Pinpoint the cell where the given text exists, returning its (x, y) midpoint coordinate. 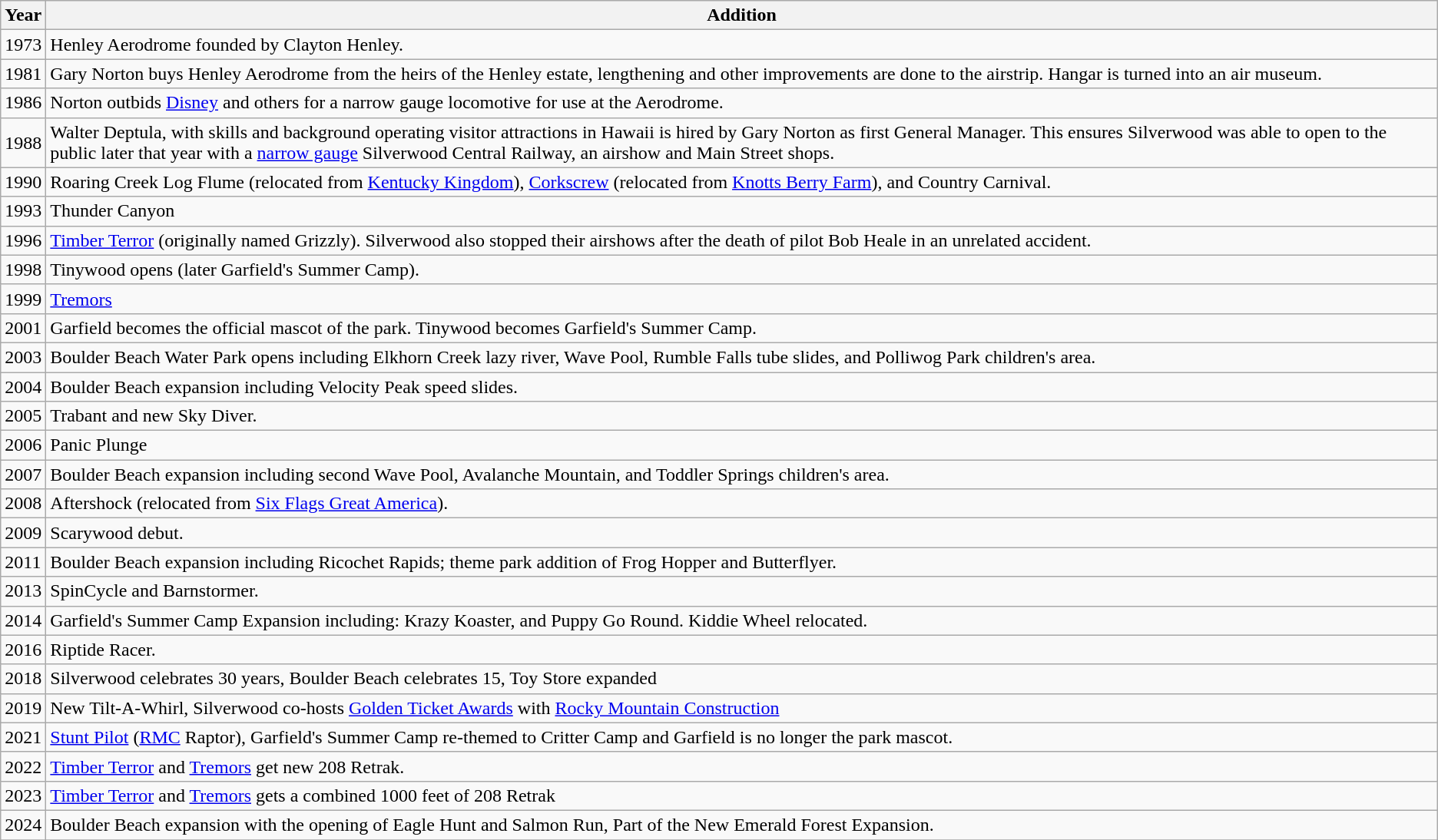
Thunder Canyon (742, 211)
2011 (23, 562)
Silverwood celebrates 30 years, Boulder Beach celebrates 15, Toy Store expanded (742, 679)
2016 (23, 650)
Tremors (742, 299)
Norton outbids Disney and others for a narrow gauge locomotive for use at the Aerodrome. (742, 103)
Riptide Racer. (742, 650)
Stunt Pilot (RMC Raptor), Garfield's Summer Camp re-themed to Critter Camp and Garfield is no longer the park mascot. (742, 737)
New Tilt-A-Whirl, Silverwood co-hosts Golden Ticket Awards with Rocky Mountain Construction (742, 708)
Year (23, 15)
Timber Terror and Tremors gets a combined 1000 feet of 208 Retrak (742, 795)
Timber Terror (originally named Grizzly). Silverwood also stopped their airshows after the death of pilot Bob Heale in an unrelated accident. (742, 240)
1986 (23, 103)
Boulder Beach expansion including second Wave Pool, Avalanche Mountain, and Toddler Springs children's area. (742, 475)
Henley Aerodrome founded by Clayton Henley. (742, 45)
2007 (23, 475)
1996 (23, 240)
Tinywood opens (later Garfield's Summer Camp). (742, 270)
Scarywood debut. (742, 533)
Boulder Beach expansion with the opening of Eagle Hunt and Salmon Run, Part of the New Emerald Forest Expansion. (742, 825)
SpinCycle and Barnstormer. (742, 591)
2024 (23, 825)
2013 (23, 591)
2001 (23, 328)
Boulder Beach Water Park opens including Elkhorn Creek lazy river, Wave Pool, Rumble Falls tube slides, and Polliwog Park children's area. (742, 357)
1988 (23, 143)
2004 (23, 386)
Trabant and new Sky Diver. (742, 416)
1981 (23, 74)
1993 (23, 211)
Roaring Creek Log Flume (relocated from Kentucky Kingdom), Corkscrew (relocated from Knotts Berry Farm), and Country Carnival. (742, 182)
2021 (23, 737)
Addition (742, 15)
2022 (23, 766)
Boulder Beach expansion including Velocity Peak speed slides. (742, 386)
Garfield becomes the official mascot of the park. Tinywood becomes Garfield's Summer Camp. (742, 328)
1973 (23, 45)
2009 (23, 533)
2018 (23, 679)
2008 (23, 504)
Panic Plunge (742, 445)
Garfield's Summer Camp Expansion including: Krazy Koaster, and Puppy Go Round. Kiddie Wheel relocated. (742, 620)
2006 (23, 445)
2014 (23, 620)
Aftershock (relocated from Six Flags Great America). (742, 504)
2023 (23, 795)
Boulder Beach expansion including Ricochet Rapids; theme park addition of Frog Hopper and Butterflyer. (742, 562)
Timber Terror and Tremors get new 208 Retrak. (742, 766)
1990 (23, 182)
2005 (23, 416)
1998 (23, 270)
2003 (23, 357)
1999 (23, 299)
2019 (23, 708)
